Pinpoint the cell where the given text exists, returning its (x, y) midpoint coordinate. 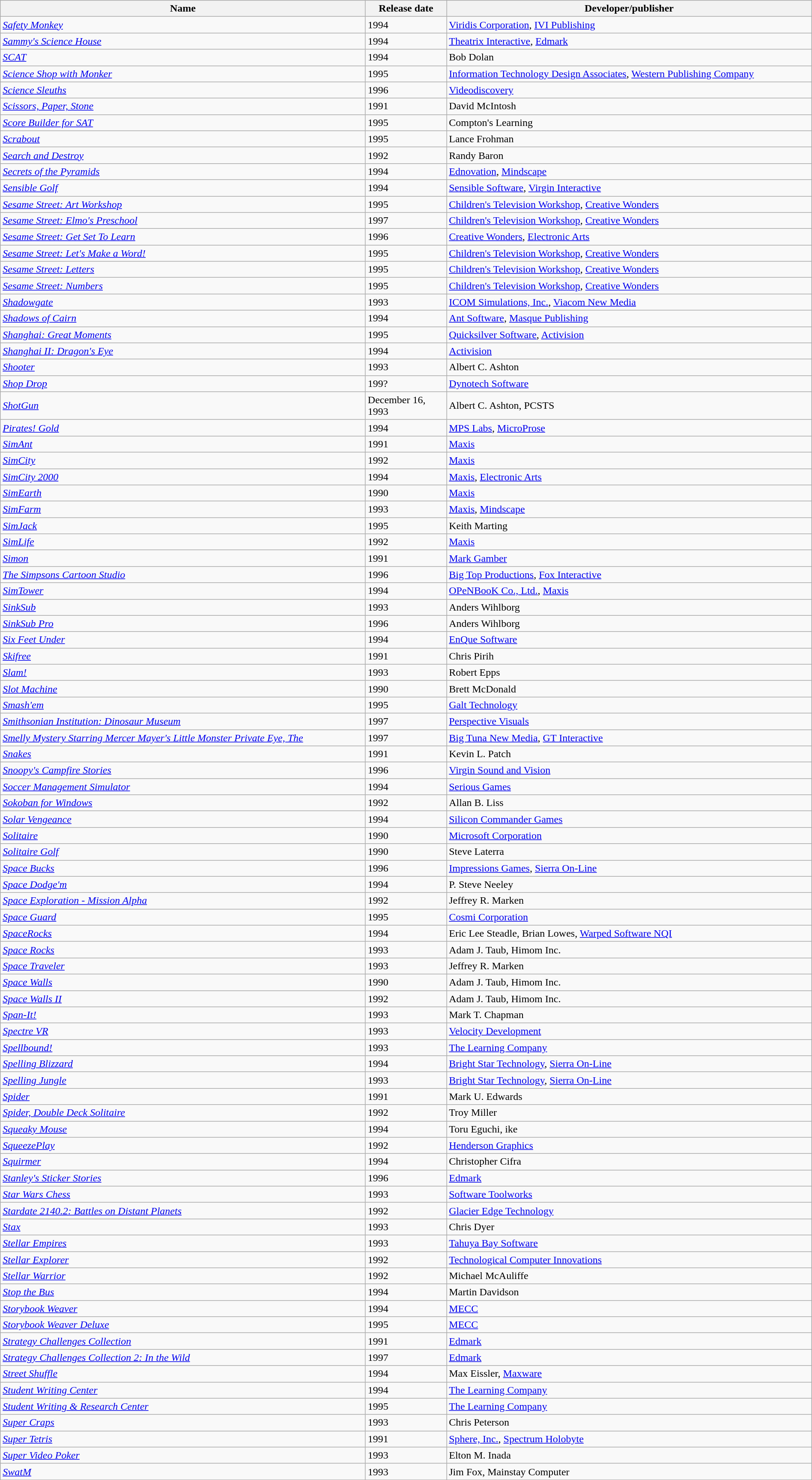
Shanghai II: Dragon's Eye (183, 351)
Science Sleuths (183, 90)
Sensible Software, Virgin Interactive (630, 188)
Activision (630, 351)
Mark U. Edwards (630, 1097)
Brett McDonald (630, 689)
Glacier Edge Technology (630, 1210)
SimTower (183, 591)
Mark Gamber (630, 558)
Viridis Corporation, IVI Publishing (630, 25)
Slam! (183, 672)
SimFarm (183, 509)
Videodiscovery (630, 90)
SimCity 2000 (183, 477)
Toru Eguchi, ike (630, 1129)
Compton's Learning (630, 123)
Impressions Games, Sierra On-Line (630, 868)
Super Craps (183, 1423)
Allan B. Liss (630, 803)
SimLife (183, 542)
Science Shop with Monker (183, 74)
Bob Dolan (630, 57)
Perspective Visuals (630, 721)
Big Top Productions, Fox Interactive (630, 575)
Max Eissler, Maxware (630, 1374)
Shadows of Cairn (183, 318)
199? (406, 383)
Scrabout (183, 139)
Mark T. Chapman (630, 1015)
Street Shuffle (183, 1374)
Sesame Street: Let's Make a Word! (183, 253)
SpaceRocks (183, 933)
Space Guard (183, 917)
SimAnt (183, 444)
Space Exploration - Mission Alpha (183, 901)
Spelling Jungle (183, 1080)
Troy Miller (630, 1113)
Smash'em (183, 705)
Space Walls II (183, 999)
Spellbound! (183, 1048)
SqueezePlay (183, 1145)
Stellar Empires (183, 1243)
Theatrix Interactive, Edmark (630, 41)
Solitaire (183, 836)
Release date (406, 9)
Stop the Bus (183, 1292)
Score Builder for SAT (183, 123)
Storybook Weaver (183, 1309)
Martin Davidson (630, 1292)
SinkSub (183, 607)
Super Video Poker (183, 1455)
Ant Software, Masque Publishing (630, 318)
Secrets of the Pyramids (183, 171)
Slot Machine (183, 689)
Stellar Explorer (183, 1259)
Solar Vengeance (183, 819)
Microsoft Corporation (630, 836)
Kevin L. Patch (630, 754)
SimCity (183, 460)
Snoopy's Campfire Stories (183, 770)
Stellar Warrior (183, 1276)
Randy Baron (630, 155)
Galt Technology (630, 705)
Dynotech Software (630, 383)
EnQue Software (630, 640)
Squirmer (183, 1162)
Spelling Blizzard (183, 1064)
Software Toolworks (630, 1194)
Spider, Double Deck Solitaire (183, 1113)
SimEarth (183, 493)
Space Rocks (183, 950)
Safety Monkey (183, 25)
Search and Destroy (183, 155)
December 16, 1993 (406, 405)
Quicksilver Software, Activision (630, 335)
Super Tetris (183, 1439)
Albert C. Ashton, PCSTS (630, 405)
Spider (183, 1097)
Name (183, 9)
Space Walls (183, 982)
Information Technology Design Associates, Western Publishing Company (630, 74)
Strategy Challenges Collection (183, 1341)
Smelly Mystery Starring Mercer Mayer's Little Monster Private Eye, The (183, 737)
Elton M. Inada (630, 1455)
Span-It! (183, 1015)
Sesame Street: Elmo's Preschool (183, 221)
Christopher Cifra (630, 1162)
Space Bucks (183, 868)
Chris Dyer (630, 1227)
P. Steve Neeley (630, 884)
Star Wars Chess (183, 1194)
Pirates! Gold (183, 428)
Cosmi Corporation (630, 917)
Steve Laterra (630, 852)
Student Writing & Research Center (183, 1406)
Skifree (183, 656)
Sammy's Science House (183, 41)
Sokoban for Windows (183, 803)
MPS Labs, MicroProse (630, 428)
Maxis, Mindscape (630, 509)
SinkSub Pro (183, 623)
Sensible Golf (183, 188)
Soccer Management Simulator (183, 787)
Stardate 2140.2: Battles on Distant Planets (183, 1210)
Ednovation, Mindscape (630, 171)
Sphere, Inc., Spectrum Holobyte (630, 1439)
Spectre VR (183, 1031)
Keith Marting (630, 526)
Virgin Sound and Vision (630, 770)
Space Dodge'm (183, 884)
Technological Computer Innovations (630, 1259)
Silicon Commander Games (630, 819)
Sesame Street: Get Set To Learn (183, 237)
Sesame Street: Art Workshop (183, 204)
Eric Lee Steadle, Brian Lowes, Warped Software NQI (630, 933)
Scissors, Paper, Stone (183, 106)
ShotGun (183, 405)
Sesame Street: Letters (183, 270)
Big Tuna New Media, GT Interactive (630, 737)
Solitaire Golf (183, 852)
Robert Epps (630, 672)
ICOM Simulations, Inc., Viacom New Media (630, 302)
Velocity Development (630, 1031)
Six Feet Under (183, 640)
Shanghai: Great Moments (183, 335)
David McIntosh (630, 106)
The Simpsons Cartoon Studio (183, 575)
Albert C. Ashton (630, 367)
Squeaky Mouse (183, 1129)
Tahuya Bay Software (630, 1243)
Sesame Street: Numbers (183, 286)
Snakes (183, 754)
Space Traveler (183, 966)
Smithsonian Institution: Dinosaur Museum (183, 721)
Michael McAuliffe (630, 1276)
Strategy Challenges Collection 2: In the Wild (183, 1357)
Henderson Graphics (630, 1145)
Student Writing Center (183, 1390)
Shadowgate (183, 302)
OPeNBooK Co., Ltd., Maxis (630, 591)
Storybook Weaver Deluxe (183, 1325)
SCAT (183, 57)
Creative Wonders, Electronic Arts (630, 237)
Stax (183, 1227)
Chris Peterson (630, 1423)
Shop Drop (183, 383)
Developer/publisher (630, 9)
Shooter (183, 367)
SimJack (183, 526)
SwatM (183, 1471)
Chris Pirih (630, 656)
Maxis, Electronic Arts (630, 477)
Jim Fox, Mainstay Computer (630, 1471)
Stanley's Sticker Stories (183, 1178)
Lance Frohman (630, 139)
Simon (183, 558)
Serious Games (630, 787)
